Capture the cell that displays the provided text and extract its [X, Y] central coordinate. 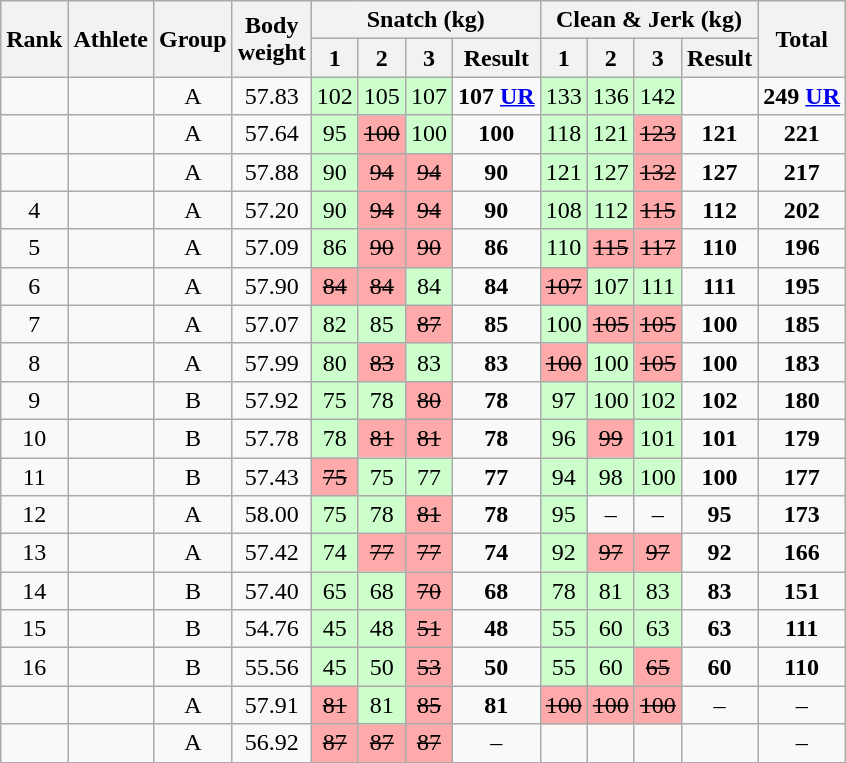
96 [564, 438]
173 [802, 515]
57.88 [272, 172]
249 UR [802, 96]
177 [802, 477]
57.40 [272, 591]
195 [802, 286]
57.64 [272, 134]
57.99 [272, 362]
57.42 [272, 553]
118 [564, 134]
11 [34, 477]
15 [34, 629]
57.43 [272, 477]
202 [802, 210]
7 [34, 324]
58.00 [272, 515]
13 [34, 553]
53 [428, 667]
132 [658, 172]
Total [802, 39]
55.56 [272, 667]
179 [802, 438]
142 [658, 96]
166 [802, 553]
136 [610, 96]
82 [334, 324]
98 [610, 477]
5 [34, 248]
Snatch (kg) [426, 20]
123 [658, 134]
221 [802, 134]
Group [194, 39]
Rank [34, 39]
107 UR [496, 96]
57.83 [272, 96]
10 [34, 438]
117 [658, 248]
Clean & Jerk (kg) [649, 20]
151 [802, 591]
57.78 [272, 438]
4 [34, 210]
108 [564, 210]
9 [34, 400]
185 [802, 324]
16 [34, 667]
70 [428, 591]
57.20 [272, 210]
14 [34, 591]
57.91 [272, 705]
6 [34, 286]
180 [802, 400]
133 [564, 96]
56.92 [272, 743]
8 [34, 362]
57.07 [272, 324]
Athlete [111, 39]
57.09 [272, 248]
99 [610, 438]
Bodyweight [272, 39]
54.76 [272, 629]
57.90 [272, 286]
217 [802, 172]
196 [802, 248]
183 [802, 362]
57.92 [272, 400]
51 [428, 629]
12 [34, 515]
